Extract the (x, y) coordinate from the center of the cell holding the provided text.  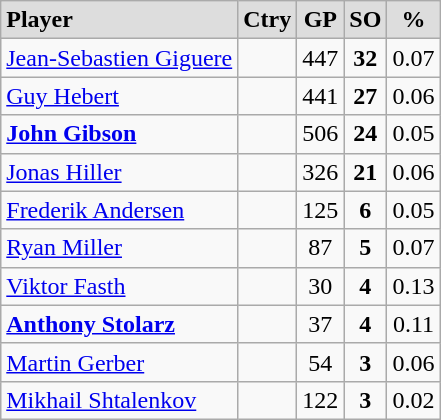
506 (320, 134)
Ctry (268, 20)
21 (366, 172)
Jean-Sebastien Giguere (120, 58)
Mikhail Shtalenkov (120, 400)
GP (320, 20)
37 (320, 324)
Ryan Miller (120, 248)
54 (320, 362)
Player (120, 20)
125 (320, 210)
Guy Hebert (120, 96)
447 (320, 58)
0.02 (414, 400)
27 (366, 96)
0.11 (414, 324)
0.13 (414, 286)
441 (320, 96)
Viktor Fasth (120, 286)
326 (320, 172)
% (414, 20)
Anthony Stolarz (120, 324)
Jonas Hiller (120, 172)
32 (366, 58)
6 (366, 210)
Martin Gerber (120, 362)
87 (320, 248)
John Gibson (120, 134)
122 (320, 400)
30 (320, 286)
24 (366, 134)
5 (366, 248)
SO (366, 20)
Frederik Andersen (120, 210)
